Return [X, Y] of the center of cell containing provided text 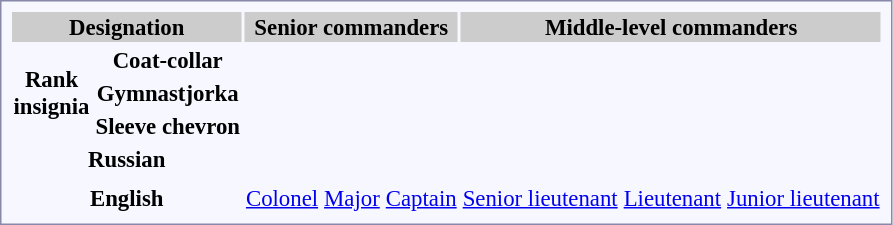
Designation [126, 27]
Captain [421, 198]
Russian [126, 159]
Middle-level commanders [671, 27]
Coat-collar [168, 60]
Senior lieutenant [540, 198]
Rankinsignia [52, 93]
Lieutenant [672, 198]
Junior lieutenant [804, 198]
Gymnastjorka [168, 93]
Senior commanders [351, 27]
Colonel [282, 198]
Sleeve chevron [168, 126]
Major [352, 198]
English [126, 198]
